From the cell containing the given text, extract its center point as [X, Y] coordinate. 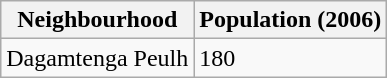
Dagamtenga Peulh [98, 58]
Neighbourhood [98, 20]
Population (2006) [290, 20]
180 [290, 58]
